Locate the cell with the specified text and output its [x, y] center coordinate. 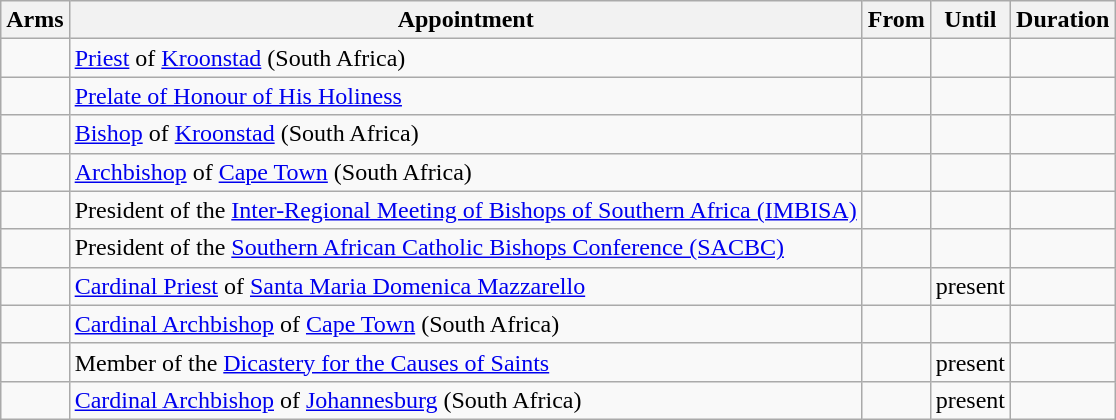
Cardinal Priest of Santa Maria Domenica Mazzarello [466, 286]
President of the Southern African Catholic Bishops Conference (SACBC) [466, 248]
Priest of Kroonstad (South Africa) [466, 58]
Archbishop of Cape Town (South Africa) [466, 172]
Member of the Dicastery for the Causes of Saints [466, 362]
Bishop of Kroonstad (South Africa) [466, 134]
Cardinal Archbishop of Johannesburg (South Africa) [466, 400]
Cardinal Archbishop of Cape Town (South Africa) [466, 324]
Prelate of Honour of His Holiness [466, 96]
From [896, 20]
President of the Inter-Regional Meeting of Bishops of Southern Africa (IMBISA) [466, 210]
Arms [35, 20]
Appointment [466, 20]
Until [970, 20]
Duration [1063, 20]
